Return (X, Y) of the center of cell containing provided text 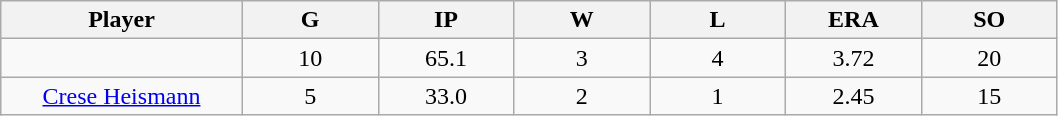
G (310, 20)
Crese Heismann (122, 96)
10 (310, 58)
65.1 (446, 58)
Player (122, 20)
15 (989, 96)
ERA (854, 20)
3 (582, 58)
W (582, 20)
1 (718, 96)
4 (718, 58)
3.72 (854, 58)
2 (582, 96)
SO (989, 20)
5 (310, 96)
2.45 (854, 96)
20 (989, 58)
33.0 (446, 96)
L (718, 20)
IP (446, 20)
